Determine the (X, Y) coordinate at the center of the cell enclosing the given text.  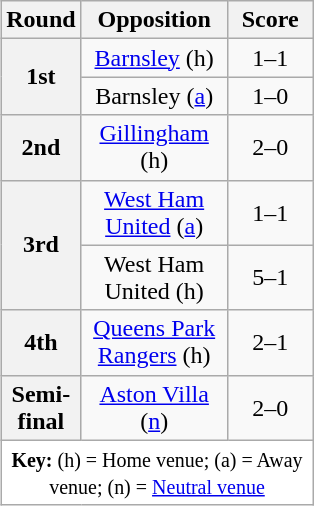
2–1 (270, 342)
Opposition (154, 20)
West Ham United (h) (154, 278)
1–0 (270, 96)
Queens Park Rangers (h) (154, 342)
Score (270, 20)
Aston Villa (n) (154, 408)
1st (41, 77)
West Ham United (a) (154, 212)
5–1 (270, 278)
Key: (h) = Home venue; (a) = Away venue; (n) = Neutral venue (158, 472)
Gillingham (h) (154, 148)
Barnsley (a) (154, 96)
Semi-final (41, 408)
Round (41, 20)
4th (41, 342)
2nd (41, 148)
3rd (41, 245)
Barnsley (h) (154, 58)
